From the cell containing the given text, extract its center point as (x, y) coordinate. 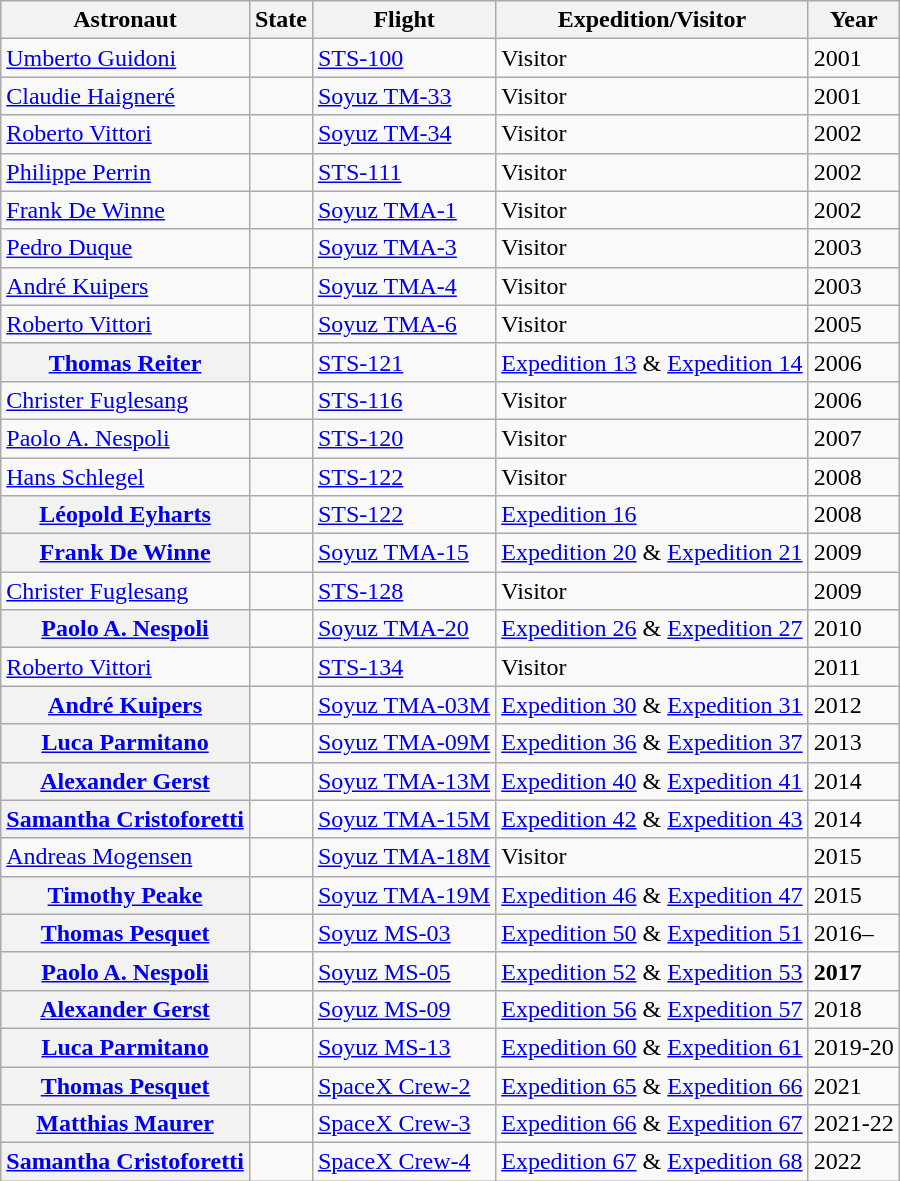
Expedition 52 & Expedition 53 (652, 971)
Matthias Maurer (126, 1124)
Soyuz TMA-13M (404, 781)
Pedro Duque (126, 248)
SpaceX Crew-4 (404, 1162)
Expedition 26 & Expedition 27 (652, 629)
Soyuz TM-34 (404, 134)
STS-134 (404, 667)
State (280, 20)
STS-100 (404, 58)
STS-120 (404, 438)
Soyuz TMA-03M (404, 705)
Soyuz TMA-09M (404, 743)
Soyuz TM-33 (404, 96)
Soyuz TMA-20 (404, 629)
Expedition 60 & Expedition 61 (652, 1047)
SpaceX Crew-3 (404, 1124)
2022 (854, 1162)
2017 (854, 971)
2005 (854, 324)
2021-22 (854, 1124)
Expedition 13 & Expedition 14 (652, 362)
2016– (854, 933)
Expedition 42 & Expedition 43 (652, 819)
Expedition 65 & Expedition 66 (652, 1085)
Soyuz MS-05 (404, 971)
Expedition 66 & Expedition 67 (652, 1124)
Soyuz MS-09 (404, 1009)
Soyuz TMA-4 (404, 286)
Expedition 20 & Expedition 21 (652, 553)
2019-20 (854, 1047)
Soyuz TMA-19M (404, 895)
Soyuz MS-13 (404, 1047)
STS-121 (404, 362)
Soyuz TMA-15 (404, 553)
Soyuz TMA-6 (404, 324)
STS-111 (404, 172)
Soyuz TMA-3 (404, 248)
Soyuz MS-03 (404, 933)
Timothy Peake (126, 895)
2013 (854, 743)
Flight (404, 20)
Thomas Reiter (126, 362)
Astronaut (126, 20)
Expedition 36 & Expedition 37 (652, 743)
2007 (854, 438)
Expedition 56 & Expedition 57 (652, 1009)
Hans Schlegel (126, 477)
Léopold Eyharts (126, 515)
SpaceX Crew-2 (404, 1085)
Soyuz TMA-15M (404, 819)
Expedition 46 & Expedition 47 (652, 895)
Andreas Mogensen (126, 857)
2011 (854, 667)
STS-128 (404, 591)
2018 (854, 1009)
Expedition 16 (652, 515)
Expedition 50 & Expedition 51 (652, 933)
Expedition 67 & Expedition 68 (652, 1162)
2012 (854, 705)
Expedition/Visitor (652, 20)
Expedition 30 & Expedition 31 (652, 705)
STS-116 (404, 400)
Soyuz TMA-18M (404, 857)
Expedition 40 & Expedition 41 (652, 781)
Philippe Perrin (126, 172)
Umberto Guidoni (126, 58)
Soyuz TMA-1 (404, 210)
Claudie Haigneré (126, 96)
2021 (854, 1085)
2010 (854, 629)
Year (854, 20)
